Return the [x, y] coordinate for the center point of the cell that contains the specified text.  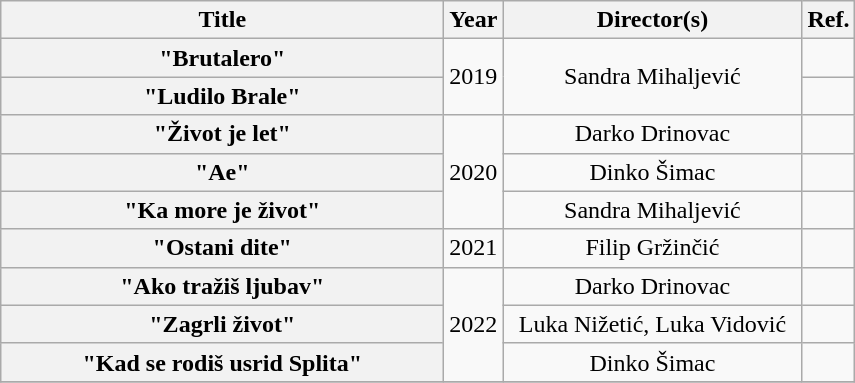
"Zagrli život" [222, 324]
Year [474, 20]
2022 [474, 324]
Filip Gržinčić [652, 248]
2020 [474, 172]
"Brutalero" [222, 58]
"Ludilo Brale" [222, 96]
2019 [474, 77]
Director(s) [652, 20]
"Kad se rodiš usrid Splita" [222, 362]
Title [222, 20]
2021 [474, 248]
"Ae" [222, 172]
"Ka more je život" [222, 210]
"Život je let" [222, 134]
"Ako tražiš ljubav" [222, 286]
"Ostani dite" [222, 248]
Luka Nižetić, Luka Vidović [652, 324]
Ref. [828, 20]
